Capture the cell that displays the provided text and extract its (x, y) central coordinate. 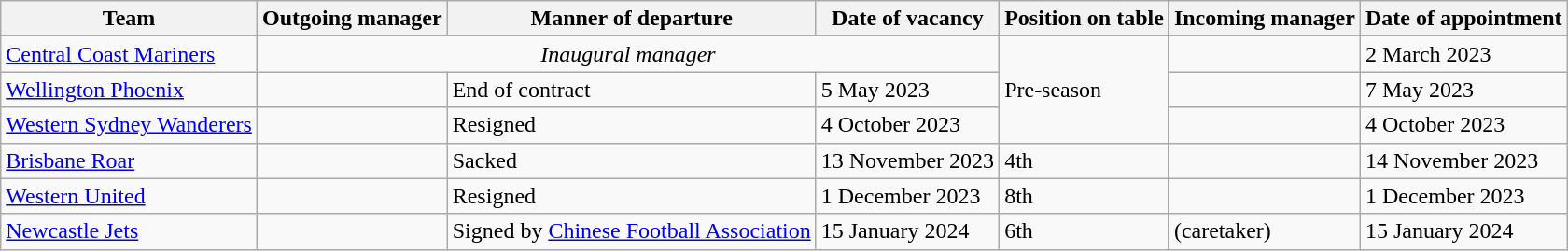
6th (1085, 231)
(caretaker) (1264, 231)
Date of vacancy (907, 19)
Newcastle Jets (129, 231)
Team (129, 19)
Outgoing manager (352, 19)
Manner of departure (631, 19)
Incoming manager (1264, 19)
4th (1085, 160)
Signed by Chinese Football Association (631, 231)
End of contract (631, 90)
Western United (129, 196)
8th (1085, 196)
7 May 2023 (1463, 90)
Position on table (1085, 19)
Brisbane Roar (129, 160)
5 May 2023 (907, 90)
13 November 2023 (907, 160)
Wellington Phoenix (129, 90)
Date of appointment (1463, 19)
Sacked (631, 160)
Western Sydney Wanderers (129, 125)
14 November 2023 (1463, 160)
Pre-season (1085, 90)
Inaugural manager (627, 54)
Central Coast Mariners (129, 54)
2 March 2023 (1463, 54)
